Scan for the cell matching the given text and deliver its [X, Y] coordinate at center. 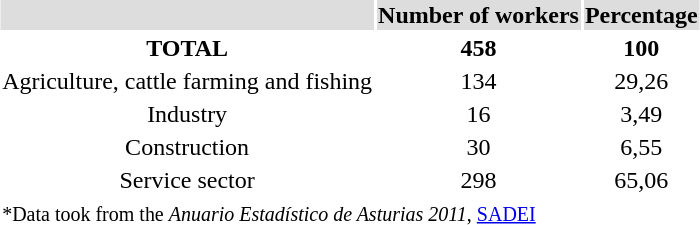
29,26 [641, 81]
458 [479, 48]
Service sector [188, 180]
Percentage [641, 15]
Number of workers [479, 15]
65,06 [641, 180]
100 [641, 48]
298 [479, 180]
3,49 [641, 114]
30 [479, 147]
16 [479, 114]
Agriculture, cattle farming and fishing [188, 81]
6,55 [641, 147]
TOTAL [188, 48]
Construction [188, 147]
Industry [188, 114]
134 [479, 81]
